For the text-containing cell, return its midpoint in (X, Y) coordinate format. 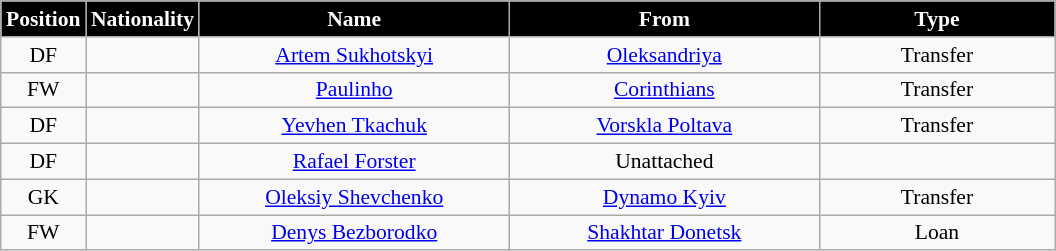
Unattached (664, 162)
Type (936, 19)
Paulinho (354, 90)
GK (44, 197)
Oleksiy Shevchenko (354, 197)
Position (44, 19)
Rafael Forster (354, 162)
Denys Bezborodko (354, 233)
Vorskla Poltava (664, 126)
Artem Sukhotskyi (354, 55)
Dynamo Kyiv (664, 197)
From (664, 19)
Shakhtar Donetsk (664, 233)
Yevhen Tkachuk (354, 126)
Loan (936, 233)
Name (354, 19)
Oleksandriya (664, 55)
Nationality (142, 19)
Corinthians (664, 90)
